From the cell containing the given text, extract its center point as (X, Y) coordinate. 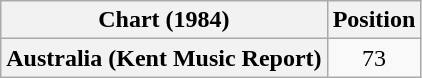
Position (374, 20)
Australia (Kent Music Report) (164, 58)
73 (374, 58)
Chart (1984) (164, 20)
